Scan for the cell matching the given text and deliver its [X, Y] coordinate at center. 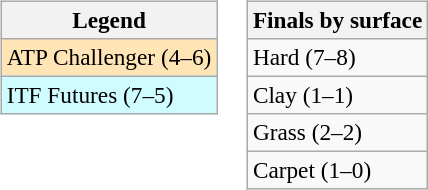
Finals by surface [337, 20]
ITF Futures (7–5) [108, 95]
Carpet (1–0) [337, 171]
Hard (7–8) [337, 57]
Legend [108, 20]
ATP Challenger (4–6) [108, 57]
Clay (1–1) [337, 95]
Grass (2–2) [337, 133]
